Determine the [X, Y] coordinate at the center of the cell enclosing the given text.  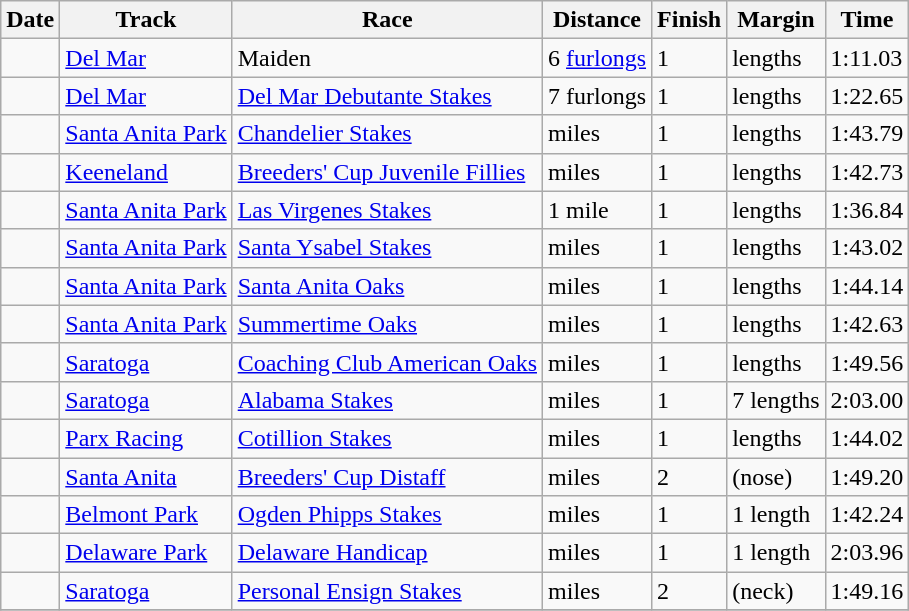
Breeders' Cup Juvenile Fillies [387, 172]
1:43.79 [867, 134]
Santa Ysabel Stakes [387, 248]
7 lengths [776, 400]
Summertime Oaks [387, 324]
Time [867, 20]
Track [146, 20]
1:44.02 [867, 438]
Personal Ensign Stakes [387, 591]
Las Virgenes Stakes [387, 210]
Del Mar Debutante Stakes [387, 96]
Santa Anita Oaks [387, 286]
Coaching Club American Oaks [387, 362]
Distance [598, 20]
Delaware Handicap [387, 553]
Cotillion Stakes [387, 438]
1:22.65 [867, 96]
1 mile [598, 210]
(neck) [776, 591]
Santa Anita [146, 477]
Breeders' Cup Distaff [387, 477]
Ogden Phipps Stakes [387, 515]
Chandelier Stakes [387, 134]
1:11.03 [867, 58]
(nose) [776, 477]
1:43.02 [867, 248]
1:49.16 [867, 591]
1:36.84 [867, 210]
Belmont Park [146, 515]
1:44.14 [867, 286]
7 furlongs [598, 96]
1:49.20 [867, 477]
Keeneland [146, 172]
Alabama Stakes [387, 400]
Race [387, 20]
1:42.63 [867, 324]
Date [30, 20]
2:03.96 [867, 553]
Maiden [387, 58]
Finish [690, 20]
1:42.24 [867, 515]
2:03.00 [867, 400]
6 furlongs [598, 58]
1:49.56 [867, 362]
Delaware Park [146, 553]
Margin [776, 20]
1:42.73 [867, 172]
Parx Racing [146, 438]
